Provide the [x, y] coordinate of the cell's center where the given text is located.  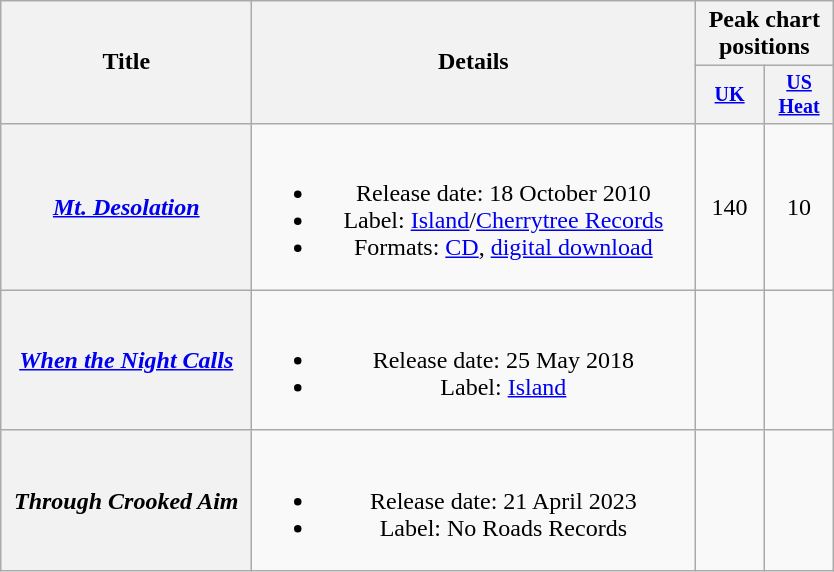
Release date: 21 April 2023Label: No Roads Records [474, 500]
UK [730, 94]
Title [126, 62]
10 [798, 206]
USHeat [798, 94]
Release date: 18 October 2010Label: Island/Cherrytree RecordsFormats: CD, digital download [474, 206]
Mt. Desolation [126, 206]
Details [474, 62]
Peak chartpositions [764, 34]
Through Crooked Aim [126, 500]
140 [730, 206]
Release date: 25 May 2018Label: Island [474, 360]
When the Night Calls [126, 360]
